Output the [x, y] coordinate of the center of the cell containing the given text.  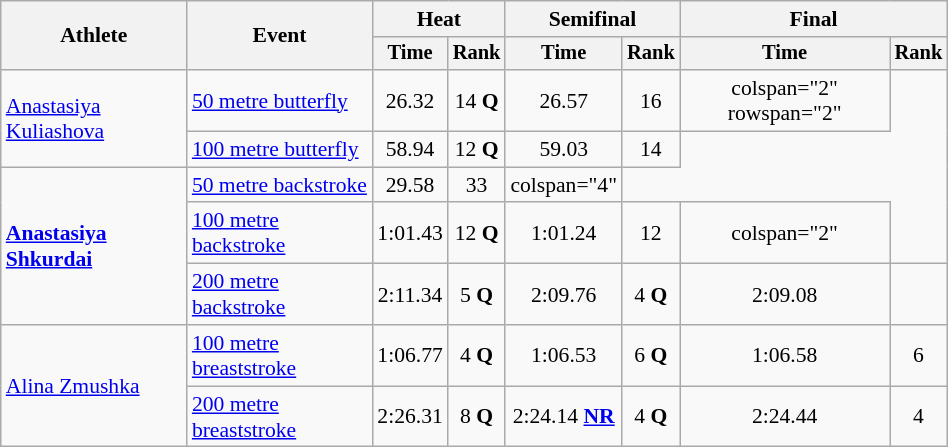
Semifinal [592, 19]
Athlete [94, 36]
200 metre breaststroke [280, 416]
1:01.43 [410, 234]
100 metre backstroke [280, 234]
58.94 [410, 150]
100 metre breaststroke [280, 356]
Anastasiya Kuliashova [94, 118]
50 metre backstroke [280, 185]
26.32 [410, 100]
Heat [438, 19]
1:06.58 [785, 356]
4 [919, 416]
50 metre butterfly [280, 100]
1:06.53 [564, 356]
5 Q [477, 294]
2:26.31 [410, 416]
26.57 [564, 100]
33 [477, 185]
colspan="2" rowspan="2" [785, 100]
14 Q [477, 100]
2:24.14 NR [564, 416]
Event [280, 36]
2:09.76 [564, 294]
colspan="4" [564, 185]
12 [651, 234]
8 Q [477, 416]
200 metre backstroke [280, 294]
6 Q [651, 356]
Anastasiya Shkurdai [94, 246]
Alina Zmushka [94, 386]
14 [651, 150]
2:11.34 [410, 294]
1:01.24 [564, 234]
59.03 [564, 150]
2:24.44 [785, 416]
colspan="2" [785, 234]
16 [651, 100]
1:06.77 [410, 356]
100 metre butterfly [280, 150]
29.58 [410, 185]
2:09.08 [785, 294]
Final [814, 19]
6 [919, 356]
